From the cell containing the given text, extract its center point as [x, y] coordinate. 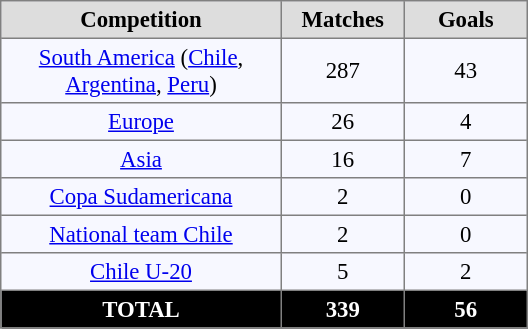
Matches [342, 20]
7 [466, 159]
Europe [141, 122]
339 [342, 309]
5 [342, 272]
16 [342, 159]
National team Chile [141, 234]
TOTAL [141, 309]
Competition [141, 20]
Chile U-20 [141, 272]
South America (Chile, Argentina, Peru) [141, 70]
43 [466, 70]
26 [342, 122]
Goals [466, 20]
Asia [141, 159]
287 [342, 70]
Copa Sudamericana [141, 197]
4 [466, 122]
56 [466, 309]
